From the cell containing the given text, extract its center point as (x, y) coordinate. 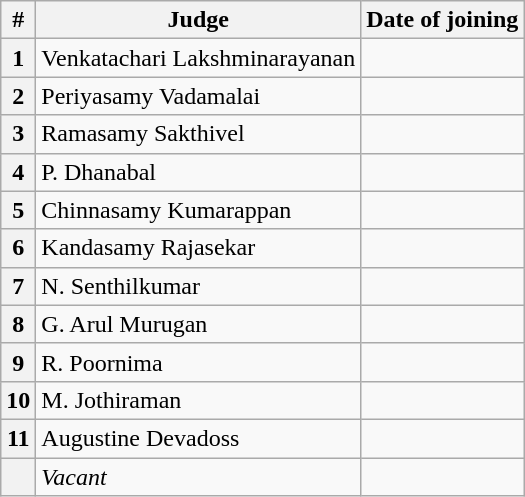
9 (18, 362)
Vacant (198, 477)
G. Arul Murugan (198, 324)
Date of joining (442, 20)
Periyasamy Vadamalai (198, 96)
M. Jothiraman (198, 400)
7 (18, 286)
8 (18, 324)
5 (18, 210)
4 (18, 172)
Ramasamy Sakthivel (198, 134)
Judge (198, 20)
Augustine Devadoss (198, 438)
# (18, 20)
R. Poornima (198, 362)
2 (18, 96)
Kandasamy Rajasekar (198, 248)
P. Dhanabal (198, 172)
6 (18, 248)
10 (18, 400)
N. Senthilkumar (198, 286)
Chinnasamy Kumarappan (198, 210)
3 (18, 134)
1 (18, 58)
11 (18, 438)
Venkatachari Lakshminarayanan (198, 58)
